Detect which cell encompasses the target text, then output its (X, Y) center coordinate. 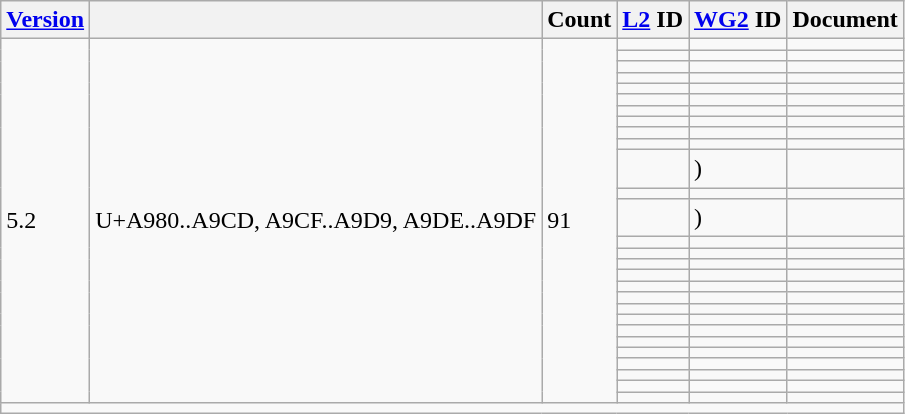
WG2 ID (737, 20)
Document (845, 20)
Version (46, 20)
91 (580, 221)
U+A980..A9CD, A9CF..A9D9, A9DE..A9DF (316, 221)
5.2 (46, 221)
L2 ID (653, 20)
Count (580, 20)
